Determine the (X, Y) coordinate at the center of the cell enclosing the given text.  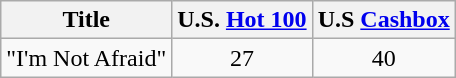
40 (384, 58)
27 (242, 58)
"I'm Not Afraid" (86, 58)
U.S. Hot 100 (242, 20)
Title (86, 20)
U.S Cashbox (384, 20)
